Search for the cell housing the specified text and yield its [x, y] center coordinate. 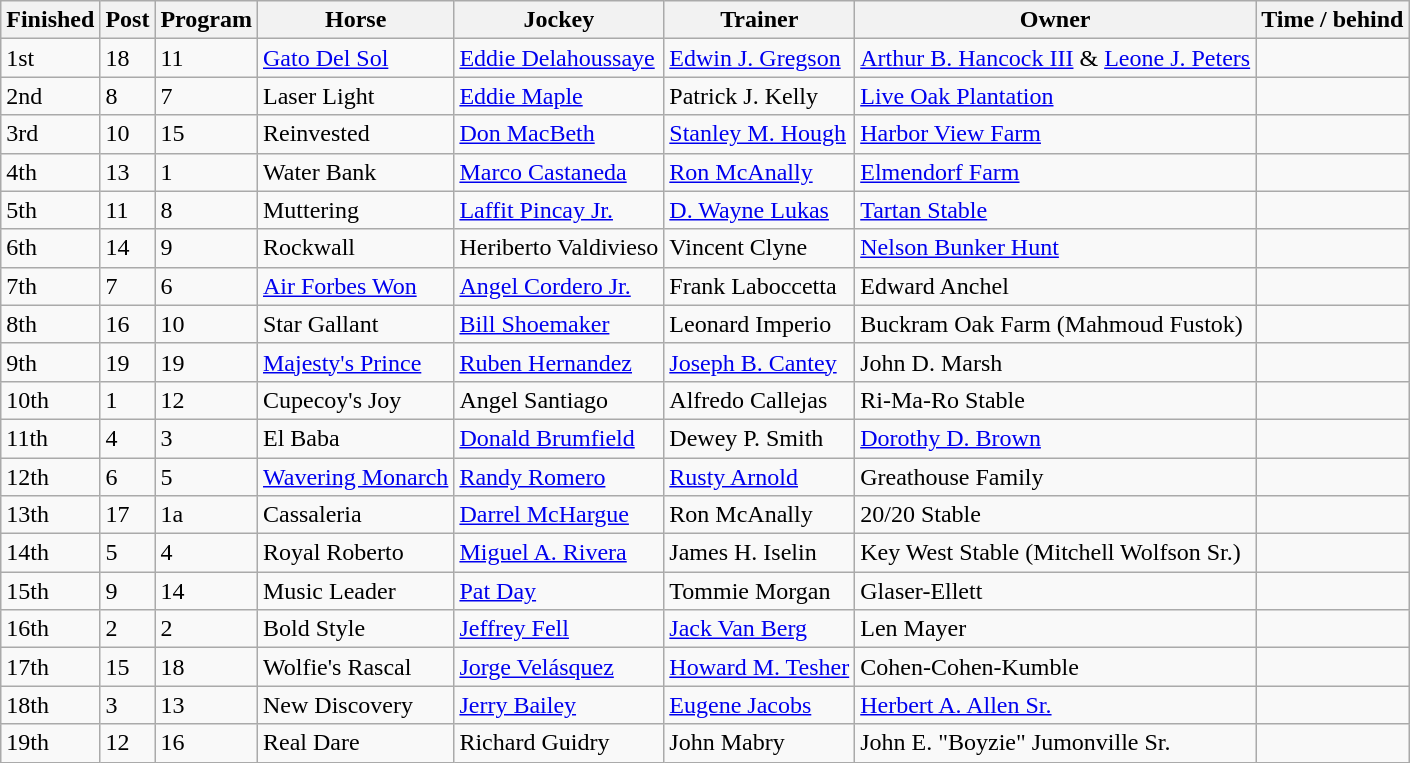
Leonard Imperio [760, 324]
Herbert A. Allen Sr. [1056, 705]
Jockey [559, 20]
El Baba [355, 438]
Bill Shoemaker [559, 324]
Frank Laboccetta [760, 286]
Harbor View Farm [1056, 134]
3rd [50, 134]
Donald Brumfield [559, 438]
Ruben Hernandez [559, 362]
7th [50, 286]
20/20 Stable [1056, 515]
8th [50, 324]
Star Gallant [355, 324]
Pat Day [559, 591]
Laser Light [355, 96]
Finished [50, 20]
Bold Style [355, 629]
10th [50, 400]
Joseph B. Cantey [760, 362]
13th [50, 515]
2nd [50, 96]
Howard M. Tesher [760, 667]
Miguel A. Rivera [559, 553]
D. Wayne Lukas [760, 210]
Laffit Pincay Jr. [559, 210]
Edwin J. Gregson [760, 58]
New Discovery [355, 705]
11th [50, 438]
1a [206, 515]
Arthur B. Hancock III & Leone J. Peters [1056, 58]
Rusty Arnold [760, 477]
Jeffrey Fell [559, 629]
Angel Santiago [559, 400]
Key West Stable (Mitchell Wolfson Sr.) [1056, 553]
Majesty's Prince [355, 362]
Eddie Delahoussaye [559, 58]
Live Oak Plantation [1056, 96]
Gato Del Sol [355, 58]
Wolfie's Rascal [355, 667]
Horse [355, 20]
17th [50, 667]
Tartan Stable [1056, 210]
Vincent Clyne [760, 248]
Stanley M. Hough [760, 134]
12th [50, 477]
Program [206, 20]
5th [50, 210]
14th [50, 553]
Cohen-Cohen-Kumble [1056, 667]
Randy Romero [559, 477]
Eddie Maple [559, 96]
Patrick J. Kelly [760, 96]
Heriberto Valdivieso [559, 248]
Len Mayer [1056, 629]
Cassaleria [355, 515]
16th [50, 629]
Nelson Bunker Hunt [1056, 248]
Rockwall [355, 248]
Marco Castaneda [559, 172]
Don MacBeth [559, 134]
Edward Anchel [1056, 286]
Angel Cordero Jr. [559, 286]
15th [50, 591]
James H. Iselin [760, 553]
Real Dare [355, 743]
Jorge Velásquez [559, 667]
Air Forbes Won [355, 286]
Post [128, 20]
Elmendorf Farm [1056, 172]
Glaser-Ellett [1056, 591]
Muttering [355, 210]
Royal Roberto [355, 553]
Cupecoy's Joy [355, 400]
Wavering Monarch [355, 477]
John E. "Boyzie" Jumonville Sr. [1056, 743]
Trainer [760, 20]
Tommie Morgan [760, 591]
Dewey P. Smith [760, 438]
Darrel McHargue [559, 515]
John Mabry [760, 743]
Reinvested [355, 134]
Greathouse Family [1056, 477]
Music Leader [355, 591]
19th [50, 743]
Jerry Bailey [559, 705]
17 [128, 515]
6th [50, 248]
Time / behind [1332, 20]
Eugene Jacobs [760, 705]
John D. Marsh [1056, 362]
Owner [1056, 20]
Richard Guidry [559, 743]
Jack Van Berg [760, 629]
18th [50, 705]
Alfredo Callejas [760, 400]
1st [50, 58]
Ri-Ma-Ro Stable [1056, 400]
Water Bank [355, 172]
9th [50, 362]
Buckram Oak Farm (Mahmoud Fustok) [1056, 324]
4th [50, 172]
Dorothy D. Brown [1056, 438]
